Determine the (X, Y) coordinate at the center of the cell enclosing the given text.  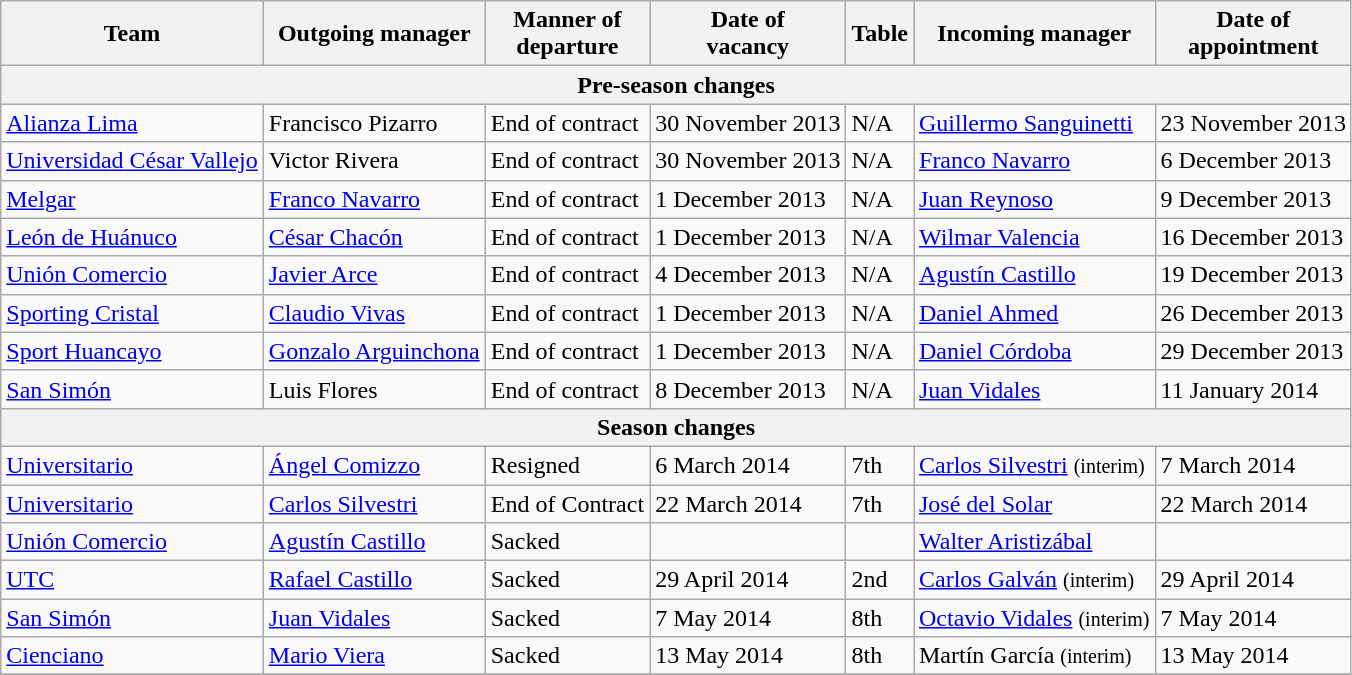
6 March 2014 (748, 465)
Mario Viera (374, 656)
Resigned (567, 465)
Guillermo Sanguinetti (1035, 123)
Javier Arce (374, 275)
16 December 2013 (1253, 237)
Rafael Castillo (374, 580)
Carlos Silvestri (374, 503)
End of Contract (567, 503)
Date ofappointment (1253, 34)
Octavio Vidales (interim) (1035, 618)
Ángel Comizzo (374, 465)
Walter Aristizábal (1035, 542)
9 December 2013 (1253, 199)
Outgoing manager (374, 34)
Date ofvacancy (748, 34)
4 December 2013 (748, 275)
Alianza Lima (132, 123)
Incoming manager (1035, 34)
Carlos Galván (interim) (1035, 580)
23 November 2013 (1253, 123)
Victor Rivera (374, 161)
Gonzalo Arguinchona (374, 351)
Carlos Silvestri (interim) (1035, 465)
Sporting Cristal (132, 313)
Daniel Ahmed (1035, 313)
Daniel Córdoba (1035, 351)
César Chacón (374, 237)
Claudio Vivas (374, 313)
Table (880, 34)
UTC (132, 580)
León de Huánuco (132, 237)
Sport Huancayo (132, 351)
26 December 2013 (1253, 313)
Martín García (interim) (1035, 656)
Cienciano (132, 656)
Melgar (132, 199)
8 December 2013 (748, 389)
7 March 2014 (1253, 465)
Francisco Pizarro (374, 123)
Juan Reynoso (1035, 199)
Manner ofdeparture (567, 34)
11 January 2014 (1253, 389)
Wilmar Valencia (1035, 237)
19 December 2013 (1253, 275)
José del Solar (1035, 503)
6 December 2013 (1253, 161)
Universidad César Vallejo (132, 161)
Pre-season changes (676, 85)
Season changes (676, 427)
Team (132, 34)
29 December 2013 (1253, 351)
Luis Flores (374, 389)
2nd (880, 580)
